Determine the (X, Y) coordinate at the center of the cell enclosing the given text.  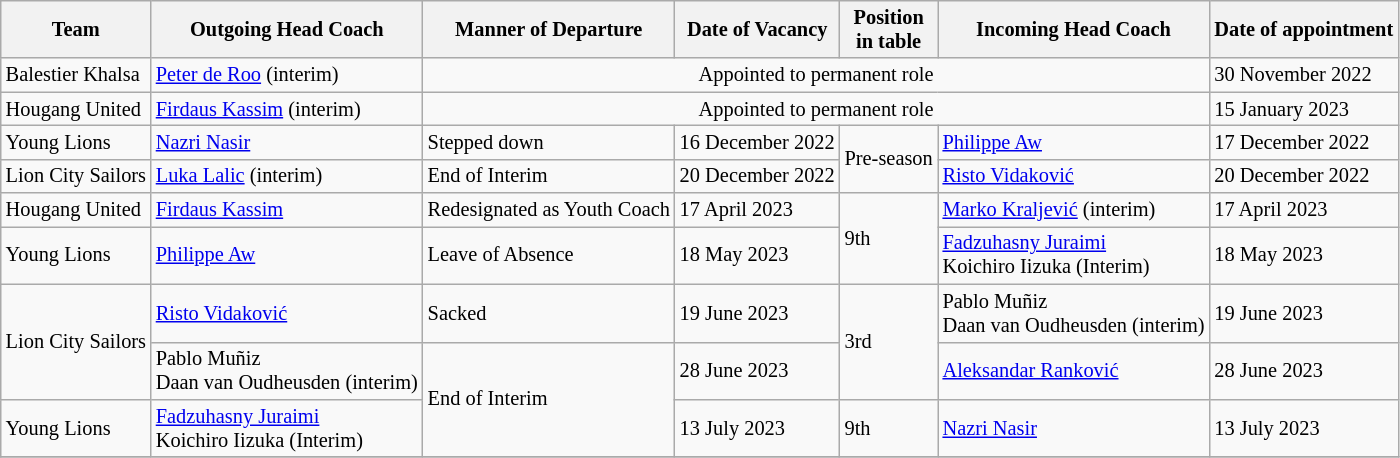
16 December 2022 (758, 142)
3rd (889, 342)
Date of Vacancy (758, 29)
Sacked (549, 313)
Team (76, 29)
Incoming Head Coach (1074, 29)
Outgoing Head Coach (287, 29)
Firdaus Kassim (interim) (287, 109)
Firdaus Kassim (287, 210)
Stepped down (549, 142)
Pre-season (889, 158)
Leave of Absence (549, 255)
Redesignated as Youth Coach (549, 210)
Balestier Khalsa (76, 75)
Date of appointment (1304, 29)
Manner of Departure (549, 29)
Peter de Roo (interim) (287, 75)
15 January 2023 (1304, 109)
30 November 2022 (1304, 75)
Luka Lalic (interim) (287, 176)
Position in table (889, 29)
Marko Kraljević (interim) (1074, 210)
Aleksandar Ranković (1074, 371)
17 December 2022 (1304, 142)
